Locate the cell with the specified text and output its [X, Y] center coordinate. 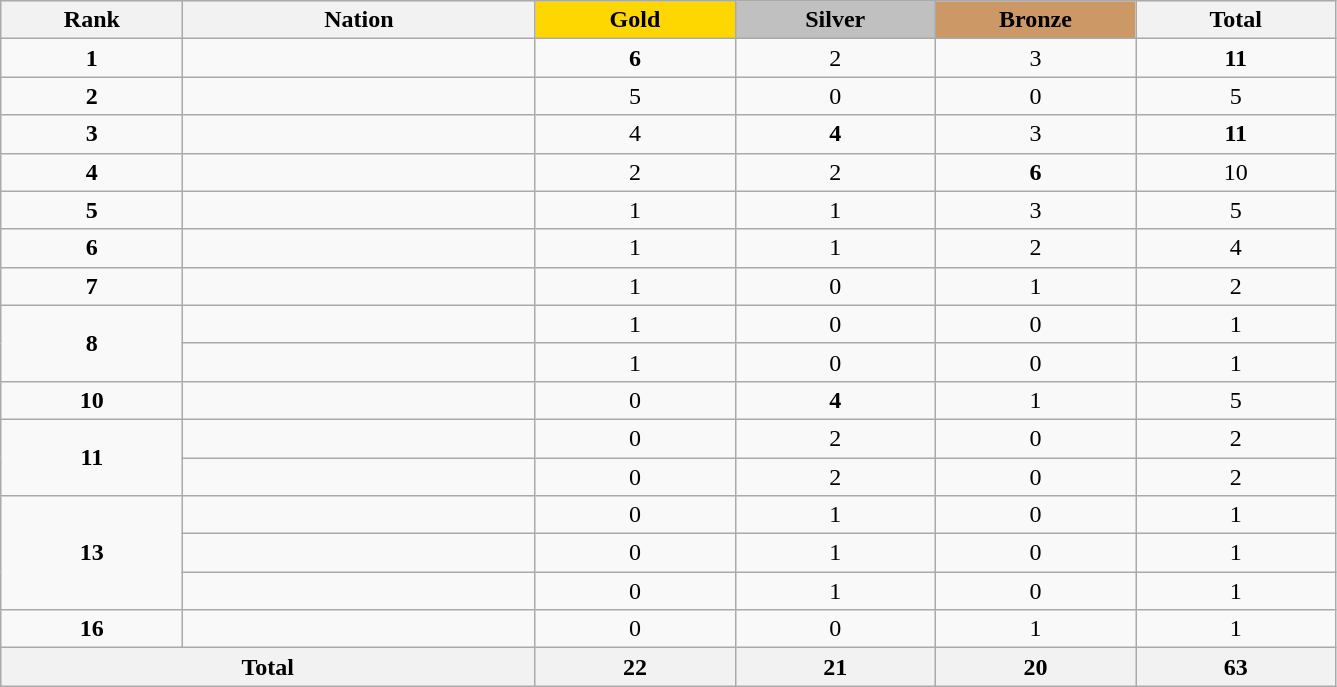
22 [635, 667]
20 [1035, 667]
Rank [92, 20]
Gold [635, 20]
Nation [359, 20]
Bronze [1035, 20]
21 [835, 667]
16 [92, 629]
13 [92, 553]
8 [92, 343]
63 [1236, 667]
Silver [835, 20]
7 [92, 286]
